Return the (X, Y) coordinate for the center point of the cell that contains the specified text.  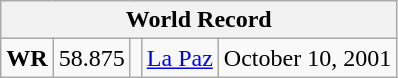
La Paz (180, 58)
WR (27, 58)
58.875 (92, 58)
October 10, 2001 (307, 58)
World Record (199, 20)
